Return [X, Y] of the center of cell containing provided text 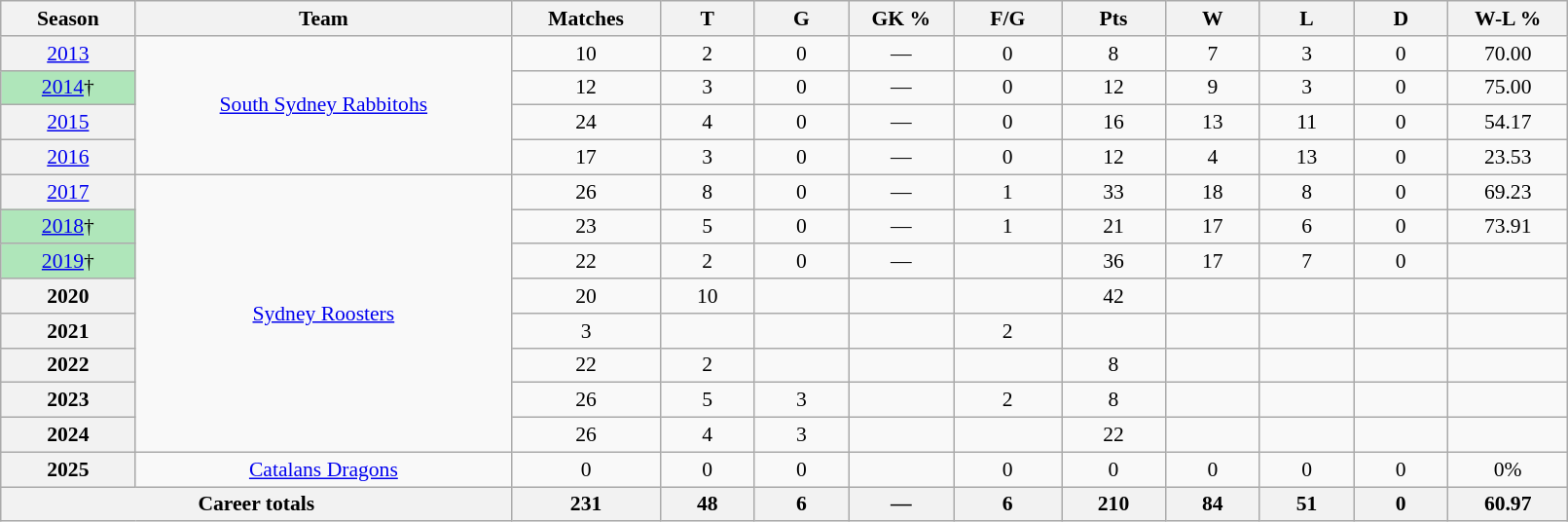
84 [1213, 504]
2023 [68, 400]
D [1402, 19]
73.91 [1509, 227]
23 [586, 227]
48 [707, 504]
2014† [68, 88]
69.23 [1509, 192]
Sydney Roosters [323, 314]
210 [1113, 504]
South Sydney Rabbitohs [323, 105]
L [1306, 19]
F/G [1008, 19]
18 [1213, 192]
42 [1113, 296]
2017 [68, 192]
Catalans Dragons [323, 469]
Career totals [257, 504]
11 [1306, 123]
2022 [68, 365]
16 [1113, 123]
2025 [68, 469]
2015 [68, 123]
Team [323, 19]
2021 [68, 331]
Pts [1113, 19]
Matches [586, 19]
2019† [68, 262]
G [802, 19]
20 [586, 296]
23.53 [1509, 158]
GK % [901, 19]
9 [1213, 88]
51 [1306, 504]
70.00 [1509, 54]
231 [586, 504]
W [1213, 19]
21 [1113, 227]
2020 [68, 296]
2016 [68, 158]
60.97 [1509, 504]
24 [586, 123]
75.00 [1509, 88]
36 [1113, 262]
2024 [68, 435]
2013 [68, 54]
54.17 [1509, 123]
2018† [68, 227]
33 [1113, 192]
T [707, 19]
0% [1509, 469]
W-L % [1509, 19]
Season [68, 19]
